Identify which cell holds the provided text, then report its [x, y] central coordinate. 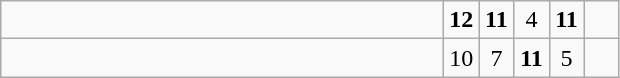
12 [462, 20]
4 [532, 20]
10 [462, 58]
5 [566, 58]
7 [496, 58]
